Identify which cell holds the provided text, then report its [x, y] central coordinate. 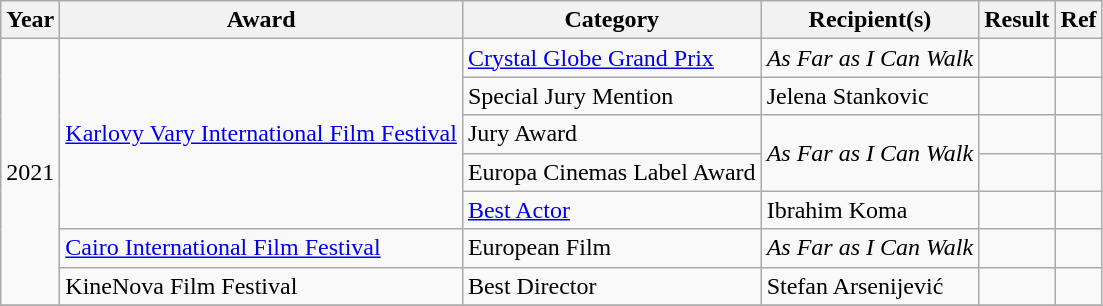
Category [612, 20]
Year [30, 20]
2021 [30, 172]
Best Director [612, 286]
Ibrahim Koma [870, 210]
Karlovy Vary International Film Festival [262, 134]
Europa Cinemas Label Award [612, 172]
Crystal Globe Grand Prix [612, 58]
Jelena Stankovic [870, 96]
Ref [1078, 20]
Best Actor [612, 210]
Jury Award [612, 134]
European Film [612, 248]
Special Jury Mention [612, 96]
Stefan Arsenijević [870, 286]
Cairo International Film Festival [262, 248]
KineNova Film Festival [262, 286]
Recipient(s) [870, 20]
Award [262, 20]
Result [1017, 20]
